Detect which cell encompasses the target text, then output its [X, Y] center coordinate. 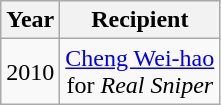
Year [30, 20]
Recipient [140, 20]
Cheng Wei-hao for Real Sniper [140, 72]
2010 [30, 72]
